Pinpoint the cell where the given text exists, returning its (X, Y) midpoint coordinate. 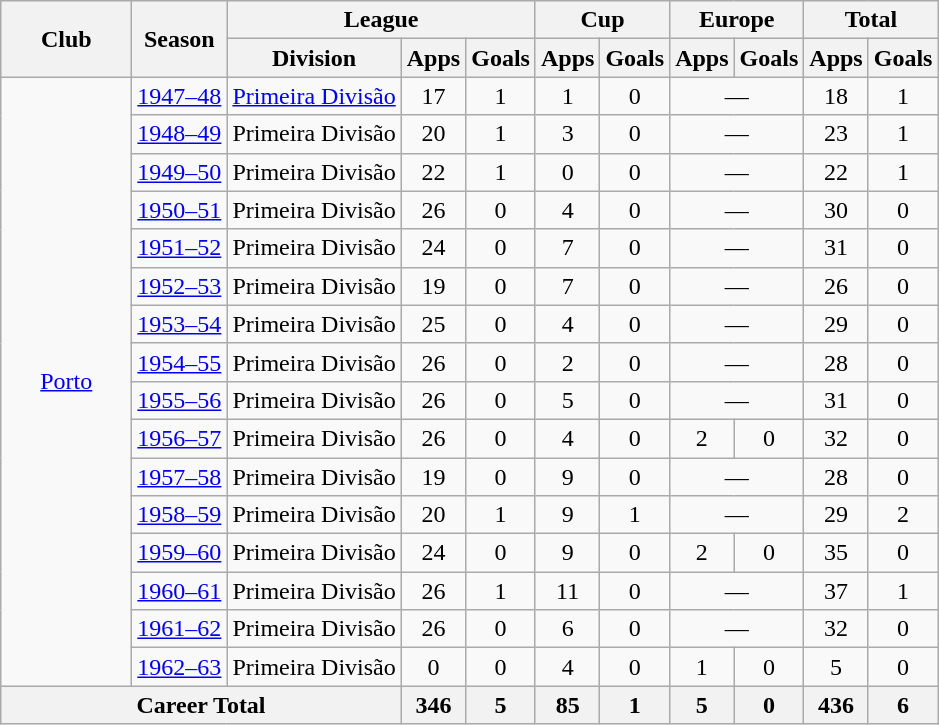
1958–59 (180, 515)
11 (567, 591)
1947–48 (180, 96)
436 (836, 705)
1957–58 (180, 477)
Career Total (201, 705)
1951–52 (180, 248)
Europe (737, 20)
1956–57 (180, 438)
23 (836, 134)
Season (180, 39)
Club (66, 39)
1948–49 (180, 134)
1960–61 (180, 591)
1954–55 (180, 362)
Cup (602, 20)
1953–54 (180, 324)
Total (871, 20)
1950–51 (180, 210)
17 (433, 96)
1962–63 (180, 667)
1961–62 (180, 629)
30 (836, 210)
1959–60 (180, 553)
League (382, 20)
25 (433, 324)
35 (836, 553)
37 (836, 591)
346 (433, 705)
1955–56 (180, 400)
Porto (66, 382)
85 (567, 705)
1952–53 (180, 286)
3 (567, 134)
18 (836, 96)
Division (314, 58)
1949–50 (180, 172)
